Return the [x, y] coordinate for the center point of the cell that contains the specified text.  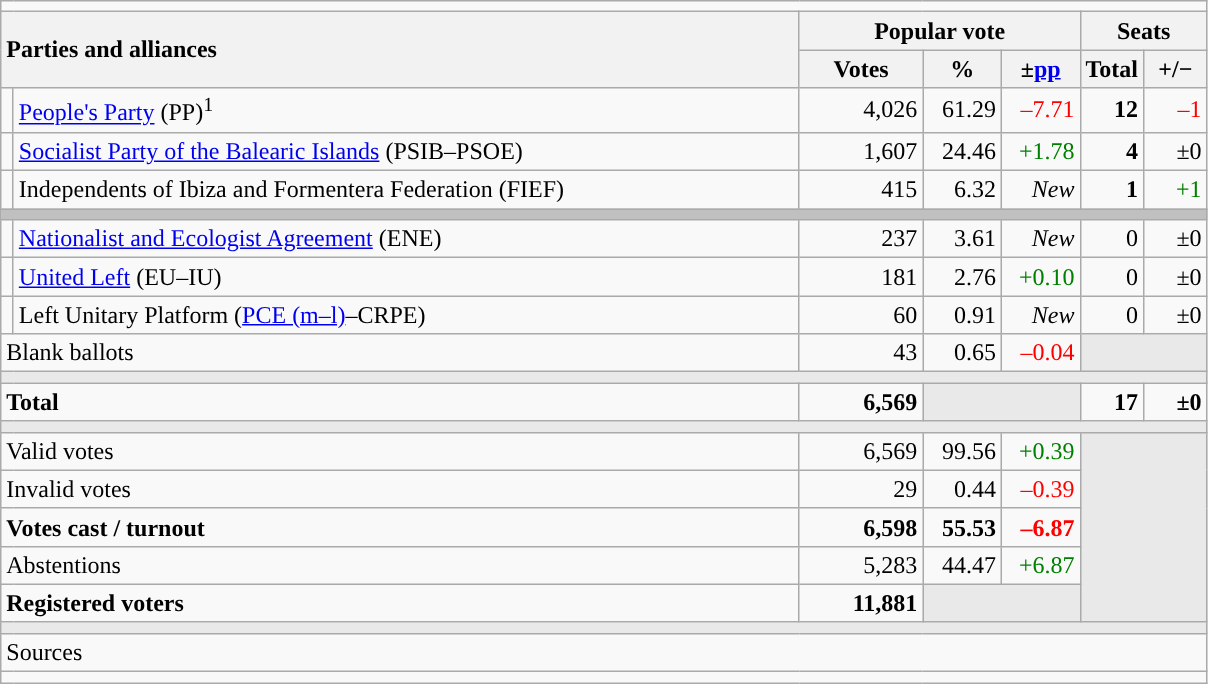
+6.87 [1040, 565]
1,607 [861, 151]
0.65 [962, 353]
61.29 [962, 110]
29 [861, 489]
Votes [861, 69]
1 [1112, 190]
99.56 [962, 451]
% [962, 69]
±pp [1040, 69]
–0.04 [1040, 353]
Independents of Ibiza and Formentera Federation (FIEF) [406, 190]
Abstentions [400, 565]
55.53 [962, 527]
4,026 [861, 110]
Left Unitary Platform (PCE (m–l)–CRPE) [406, 315]
Sources [604, 652]
44.47 [962, 565]
4 [1112, 151]
–7.71 [1040, 110]
+1 [1176, 190]
11,881 [861, 603]
0.44 [962, 489]
24.46 [962, 151]
United Left (EU–IU) [406, 277]
Seats [1144, 31]
+/− [1176, 69]
Popular vote [940, 31]
Socialist Party of the Balearic Islands (PSIB–PSOE) [406, 151]
Blank ballots [400, 353]
12 [1112, 110]
237 [861, 239]
3.61 [962, 239]
+0.10 [1040, 277]
–1 [1176, 110]
415 [861, 190]
People's Party (PP)1 [406, 110]
Votes cast / turnout [400, 527]
60 [861, 315]
43 [861, 353]
Registered voters [400, 603]
5,283 [861, 565]
–6.87 [1040, 527]
181 [861, 277]
–0.39 [1040, 489]
+0.39 [1040, 451]
Parties and alliances [400, 50]
0.91 [962, 315]
6,598 [861, 527]
+1.78 [1040, 151]
Nationalist and Ecologist Agreement (ENE) [406, 239]
Valid votes [400, 451]
17 [1112, 402]
2.76 [962, 277]
Invalid votes [400, 489]
6.32 [962, 190]
